Extract the (x, y) coordinate from the center of the cell holding the provided text.  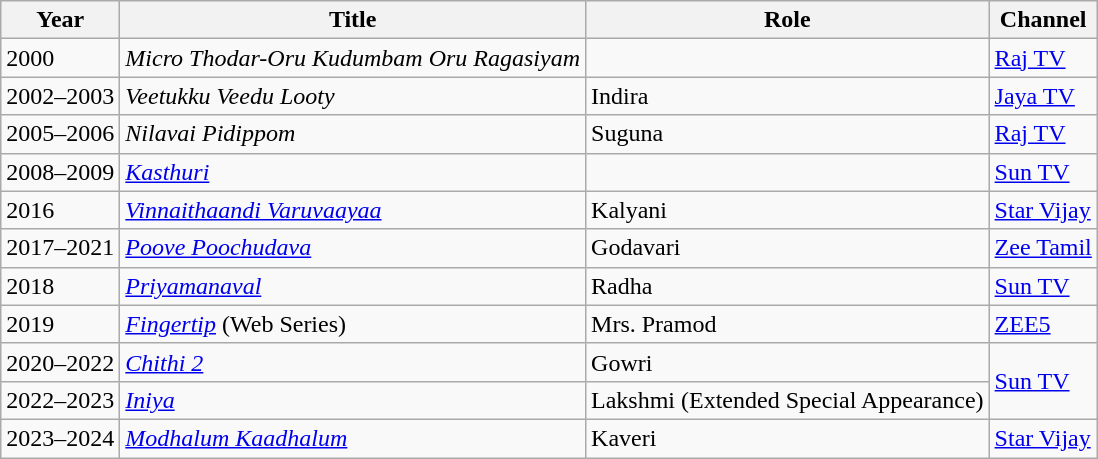
2016 (60, 210)
2005–2006 (60, 134)
Title (353, 20)
Priyamanaval (353, 286)
Modhalum Kaadhalum (353, 438)
Chithi 2 (353, 362)
Zee Tamil (1043, 248)
2020–2022 (60, 362)
ZEE5 (1043, 324)
Kaveri (788, 438)
2019 (60, 324)
2018 (60, 286)
Fingertip (Web Series) (353, 324)
Year (60, 20)
Iniya (353, 400)
Kalyani (788, 210)
2002–2003 (60, 96)
Channel (1043, 20)
Radha (788, 286)
2008–2009 (60, 172)
Role (788, 20)
Vinnaithaandi Varuvaayaa (353, 210)
Suguna (788, 134)
Godavari (788, 248)
2017–2021 (60, 248)
2023–2024 (60, 438)
Kasthuri (353, 172)
Gowri (788, 362)
Poove Poochudava (353, 248)
2000 (60, 58)
Nilavai Pidippom (353, 134)
Mrs. Pramod (788, 324)
Micro Thodar-Oru Kudumbam Oru Ragasiyam (353, 58)
2022–2023 (60, 400)
Indira (788, 96)
Veetukku Veedu Looty (353, 96)
Lakshmi (Extended Special Appearance) (788, 400)
Jaya TV (1043, 96)
